Identify which cell holds the provided text, then report its [x, y] central coordinate. 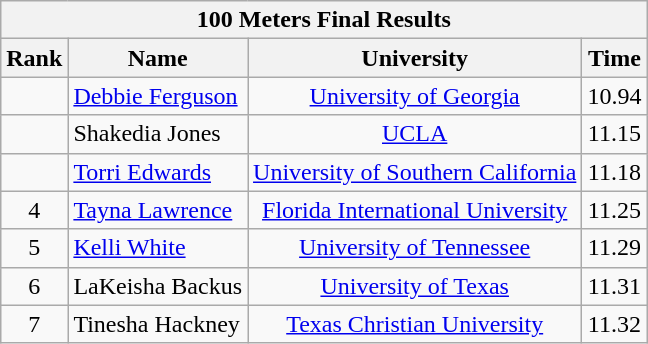
University of Texas [415, 286]
Torri Edwards [158, 172]
Tinesha Hackney [158, 324]
Florida International University [415, 210]
University of Georgia [415, 96]
11.25 [614, 210]
Rank [34, 58]
6 [34, 286]
Kelli White [158, 248]
5 [34, 248]
Shakedia Jones [158, 134]
University of Southern California [415, 172]
10.94 [614, 96]
11.29 [614, 248]
Texas Christian University [415, 324]
11.15 [614, 134]
University [415, 58]
4 [34, 210]
Debbie Ferguson [158, 96]
7 [34, 324]
University of Tennessee [415, 248]
Time [614, 58]
11.32 [614, 324]
11.18 [614, 172]
LaKeisha Backus [158, 286]
UCLA [415, 134]
11.31 [614, 286]
Name [158, 58]
100 Meters Final Results [324, 20]
Tayna Lawrence [158, 210]
